Return the (x, y) coordinate for the center point of the cell that contains the specified text.  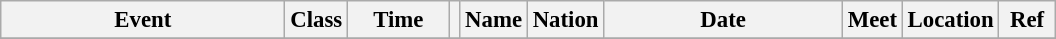
Time (398, 20)
Date (724, 20)
Location (950, 20)
Nation (565, 20)
Event (143, 20)
Meet (872, 20)
Ref (1027, 20)
Class (316, 20)
Name (494, 20)
